Pinpoint the cell where the given text exists, returning its (x, y) midpoint coordinate. 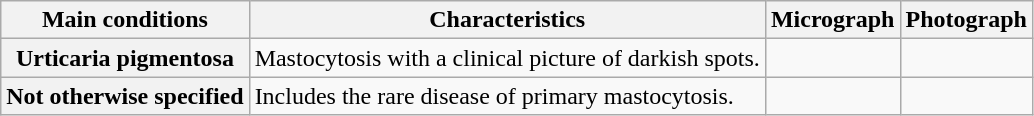
Mastocytosis with a clinical picture of darkish spots. (507, 58)
Includes the rare disease of primary mastocytosis. (507, 96)
Urticaria pigmentosa (125, 58)
Not otherwise specified (125, 96)
Photograph (966, 20)
Main conditions (125, 20)
Characteristics (507, 20)
Micrograph (832, 20)
